Search for the cell housing the specified text and yield its [x, y] center coordinate. 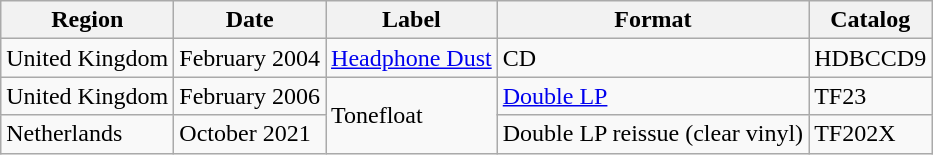
February 2004 [250, 58]
Format [652, 20]
Region [88, 20]
Catalog [870, 20]
February 2006 [250, 96]
Tonefloat [412, 115]
October 2021 [250, 134]
Double LP reissue (clear vinyl) [652, 134]
Netherlands [88, 134]
Double LP [652, 96]
TF23 [870, 96]
Headphone Dust [412, 58]
Date [250, 20]
Label [412, 20]
CD [652, 58]
TF202X [870, 134]
HDBCCD9 [870, 58]
